Search for the cell housing the specified text and yield its [x, y] center coordinate. 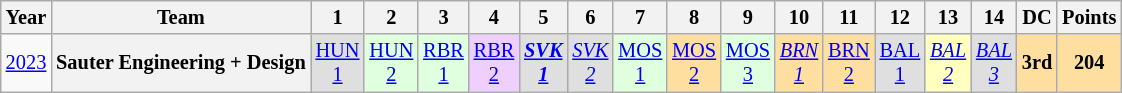
13 [948, 17]
12 [900, 17]
10 [799, 17]
SVK2 [590, 63]
BRN2 [849, 63]
4 [494, 17]
BAL3 [994, 63]
Points [1089, 17]
MOS3 [748, 63]
2 [391, 17]
8 [694, 17]
RBR2 [494, 63]
11 [849, 17]
5 [543, 17]
Team [180, 17]
Sauter Engineering + Design [180, 63]
SVK1 [543, 63]
HUN2 [391, 63]
RBR1 [443, 63]
2023 [26, 63]
3 [443, 17]
BRN1 [799, 63]
9 [748, 17]
DC [1037, 17]
3rd [1037, 63]
Year [26, 17]
7 [640, 17]
6 [590, 17]
HUN1 [338, 63]
BAL2 [948, 63]
204 [1089, 63]
MOS2 [694, 63]
BAL1 [900, 63]
1 [338, 17]
14 [994, 17]
MOS1 [640, 63]
